From the cell containing the given text, extract its center point as [X, Y] coordinate. 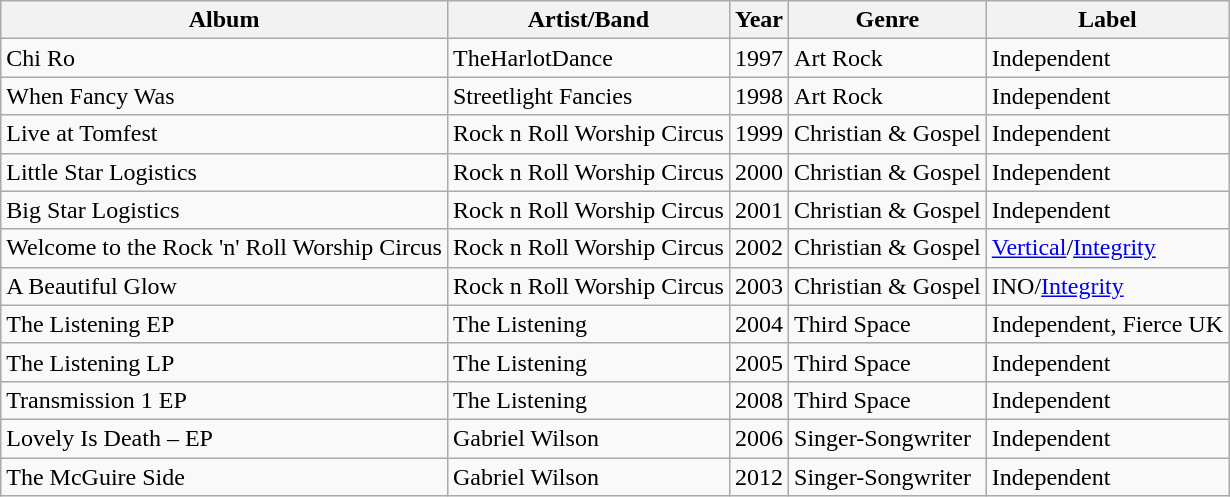
1998 [758, 96]
Label [1107, 20]
Year [758, 20]
Artist/Band [588, 20]
Chi Ro [224, 58]
Album [224, 20]
When Fancy Was [224, 96]
Welcome to the Rock 'n' Roll Worship Circus [224, 248]
TheHarlotDance [588, 58]
2001 [758, 210]
Genre [888, 20]
Live at Tomfest [224, 134]
Transmission 1 EP [224, 400]
A Beautiful Glow [224, 286]
The Listening EP [224, 324]
2003 [758, 286]
The McGuire Side [224, 477]
2005 [758, 362]
The Listening LP [224, 362]
Vertical/Integrity [1107, 248]
2006 [758, 438]
2000 [758, 172]
1999 [758, 134]
Little Star Logistics [224, 172]
Streetlight Fancies [588, 96]
2004 [758, 324]
Lovely Is Death – EP [224, 438]
2012 [758, 477]
2008 [758, 400]
2002 [758, 248]
Independent, Fierce UK [1107, 324]
INO/Integrity [1107, 286]
Big Star Logistics [224, 210]
1997 [758, 58]
